Search for the cell housing the specified text and yield its (X, Y) center coordinate. 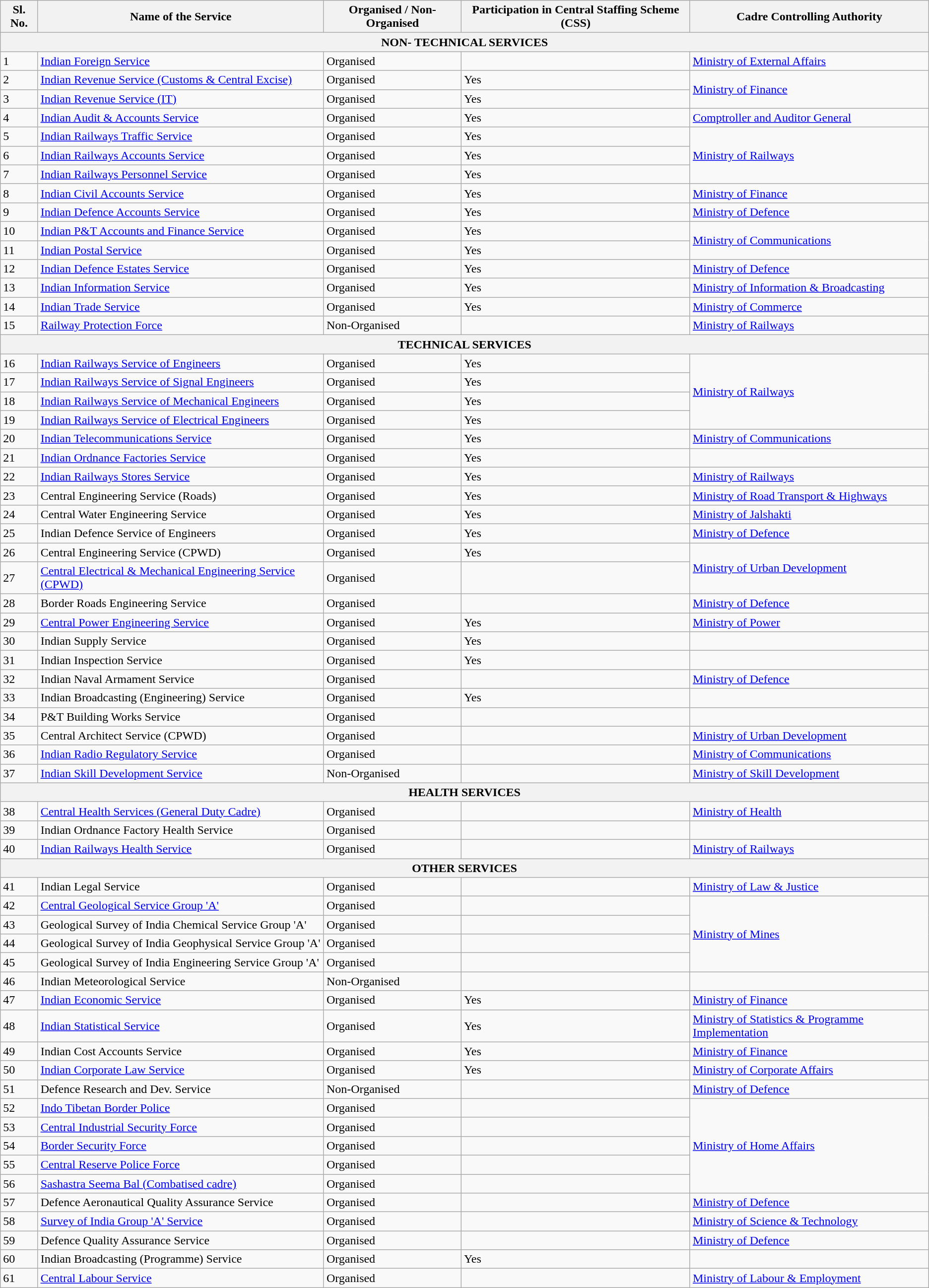
Participation in Central Staffing Scheme (CSS) (576, 17)
52 (19, 1108)
Central Architect Service (CPWD) (181, 736)
6 (19, 155)
Central Industrial Security Force (181, 1127)
Sl. No. (19, 17)
Cadre Controlling Authority (809, 17)
HEALTH SERVICES (464, 792)
19 (19, 420)
57 (19, 1203)
Geological Survey of India Chemical Service Group 'A' (181, 925)
26 (19, 552)
53 (19, 1127)
Indian Railways Service of Electrical Engineers (181, 420)
Comptroller and Auditor General (809, 118)
Defence Research and Dev. Service (181, 1089)
P&T Building Works Service (181, 717)
29 (19, 622)
Central Power Engineering Service (181, 622)
Indian Railways Personnel Service (181, 174)
4 (19, 118)
32 (19, 679)
Indian Railways Service of Mechanical Engineers (181, 401)
Ministry of Skill Development (809, 773)
12 (19, 269)
Indian Naval Armament Service (181, 679)
Indian Postal Service (181, 250)
Defence Aeronautical Quality Assurance Service (181, 1203)
Indian Ordnance Factories Service (181, 458)
Indian Railways Service of Signal Engineers (181, 382)
2 (19, 80)
22 (19, 476)
Indian Foreign Service (181, 61)
5 (19, 136)
3 (19, 99)
24 (19, 514)
Indian Radio Regulatory Service (181, 754)
10 (19, 231)
Indian Information Service (181, 288)
Indian Revenue Service (Customs & Central Excise) (181, 80)
Indian P&T Accounts and Finance Service (181, 231)
Indian Civil Accounts Service (181, 193)
Indian Railways Stores Service (181, 476)
Indian Railways Health Service (181, 849)
9 (19, 212)
Ministry of Science & Technology (809, 1221)
51 (19, 1089)
54 (19, 1146)
21 (19, 458)
Indian Broadcasting (Engineering) Service (181, 698)
Indian Meteorological Service (181, 981)
60 (19, 1259)
Survey of India Group 'A' Service (181, 1221)
11 (19, 250)
48 (19, 1025)
Ministry of External Affairs (809, 61)
Ministry of Home Affairs (809, 1146)
OTHER SERVICES (464, 868)
Indian Cost Accounts Service (181, 1051)
Ministry of Labour & Employment (809, 1278)
34 (19, 717)
Indian Corporate Law Service (181, 1070)
8 (19, 193)
Indian Skill Development Service (181, 773)
Geological Survey of India Geophysical Service Group 'A' (181, 944)
18 (19, 401)
Central Electrical & Mechanical Engineering Service (CPWD) (181, 578)
27 (19, 578)
41 (19, 887)
40 (19, 849)
Indian Economic Service (181, 1000)
46 (19, 981)
Indian Legal Service (181, 887)
Ministry of Jalshakti (809, 514)
28 (19, 604)
7 (19, 174)
30 (19, 641)
Sashastra Seema Bal (Combatised cadre) (181, 1184)
Border Security Force (181, 1146)
44 (19, 944)
31 (19, 660)
Indian Supply Service (181, 641)
Indian Defence Accounts Service (181, 212)
Organised / Non-Organised (392, 17)
Name of the Service (181, 17)
37 (19, 773)
1 (19, 61)
Indian Ordnance Factory Health Service (181, 830)
Central Water Engineering Service (181, 514)
Indian Defence Estates Service (181, 269)
Defence Quality Assurance Service (181, 1240)
Ministry of Commerce (809, 307)
Indian Revenue Service (IT) (181, 99)
Ministry of Road Transport & Highways (809, 495)
47 (19, 1000)
Central Health Services (General Duty Cadre) (181, 811)
Railway Protection Force (181, 326)
Ministry of Corporate Affairs (809, 1070)
58 (19, 1221)
45 (19, 962)
Indian Broadcasting (Programme) Service (181, 1259)
Ministry of Information & Broadcasting (809, 288)
Central Engineering Service (Roads) (181, 495)
38 (19, 811)
Indian Audit & Accounts Service (181, 118)
Ministry of Health (809, 811)
TECHNICAL SERVICES (464, 344)
39 (19, 830)
Indo Tibetan Border Police (181, 1108)
55 (19, 1164)
Ministry of Statistics & Programme Implementation (809, 1025)
Indian Railways Service of Engineers (181, 363)
33 (19, 698)
Indian Inspection Service (181, 660)
50 (19, 1070)
Central Geological Service Group 'A' (181, 906)
Indian Telecommunications Service (181, 439)
Indian Trade Service (181, 307)
43 (19, 925)
Indian Railways Traffic Service (181, 136)
Central Reserve Police Force (181, 1164)
Border Roads Engineering Service (181, 604)
Indian Railways Accounts Service (181, 155)
Geological Survey of India Engineering Service Group 'A' (181, 962)
23 (19, 495)
15 (19, 326)
NON- TECHNICAL SERVICES (464, 42)
42 (19, 906)
17 (19, 382)
Ministry of Power (809, 622)
Central Engineering Service (CPWD) (181, 552)
49 (19, 1051)
13 (19, 288)
Ministry of Law & Justice (809, 887)
35 (19, 736)
Central Labour Service (181, 1278)
20 (19, 439)
Indian Statistical Service (181, 1025)
16 (19, 363)
14 (19, 307)
56 (19, 1184)
25 (19, 533)
59 (19, 1240)
Indian Defence Service of Engineers (181, 533)
Ministry of Mines (809, 934)
61 (19, 1278)
36 (19, 754)
